Provide the [x, y] coordinate of the cell's center where the given text is located.  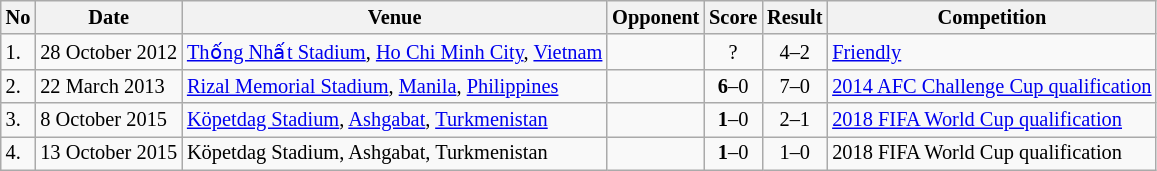
13 October 2015 [108, 153]
Friendly [992, 52]
Venue [394, 17]
2–1 [794, 120]
2014 AFC Challenge Cup qualification [992, 86]
7–0 [794, 86]
1. [18, 52]
Date [108, 17]
4–2 [794, 52]
Result [794, 17]
2. [18, 86]
Competition [992, 17]
Thống Nhất Stadium, Ho Chi Minh City, Vietnam [394, 52]
28 October 2012 [108, 52]
4. [18, 153]
6–0 [733, 86]
22 March 2013 [108, 86]
Score [733, 17]
Opponent [656, 17]
Rizal Memorial Stadium, Manila, Philippines [394, 86]
? [733, 52]
No [18, 17]
3. [18, 120]
8 October 2015 [108, 120]
